Find where the given text appears and provide that cell's center as (x, y) coordinate. 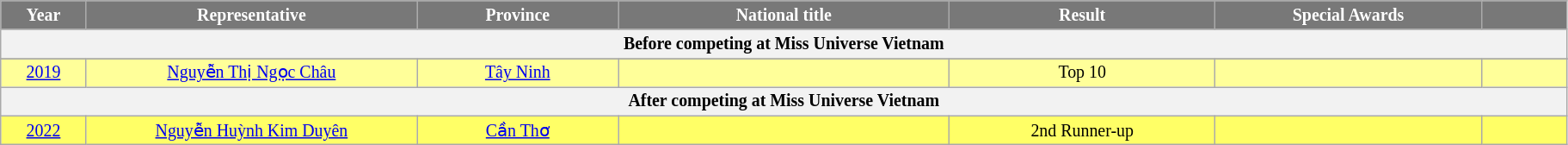
Province (518, 16)
Cần Thơ (518, 131)
Top 10 (1082, 72)
Special Awards (1349, 16)
Before competing at Miss Universe Vietnam (784, 43)
After competing at Miss Universe Vietnam (784, 102)
National title (784, 16)
2nd Runner-up (1082, 131)
Result (1082, 16)
2019 (43, 72)
Representative (251, 16)
Year (43, 16)
2022 (43, 131)
Nguyễn Thị Ngọc Châu (251, 72)
Nguyễn Huỳnh Kim Duyên (251, 131)
Tây Ninh (518, 72)
